Detect which cell encompasses the target text, then output its (x, y) center coordinate. 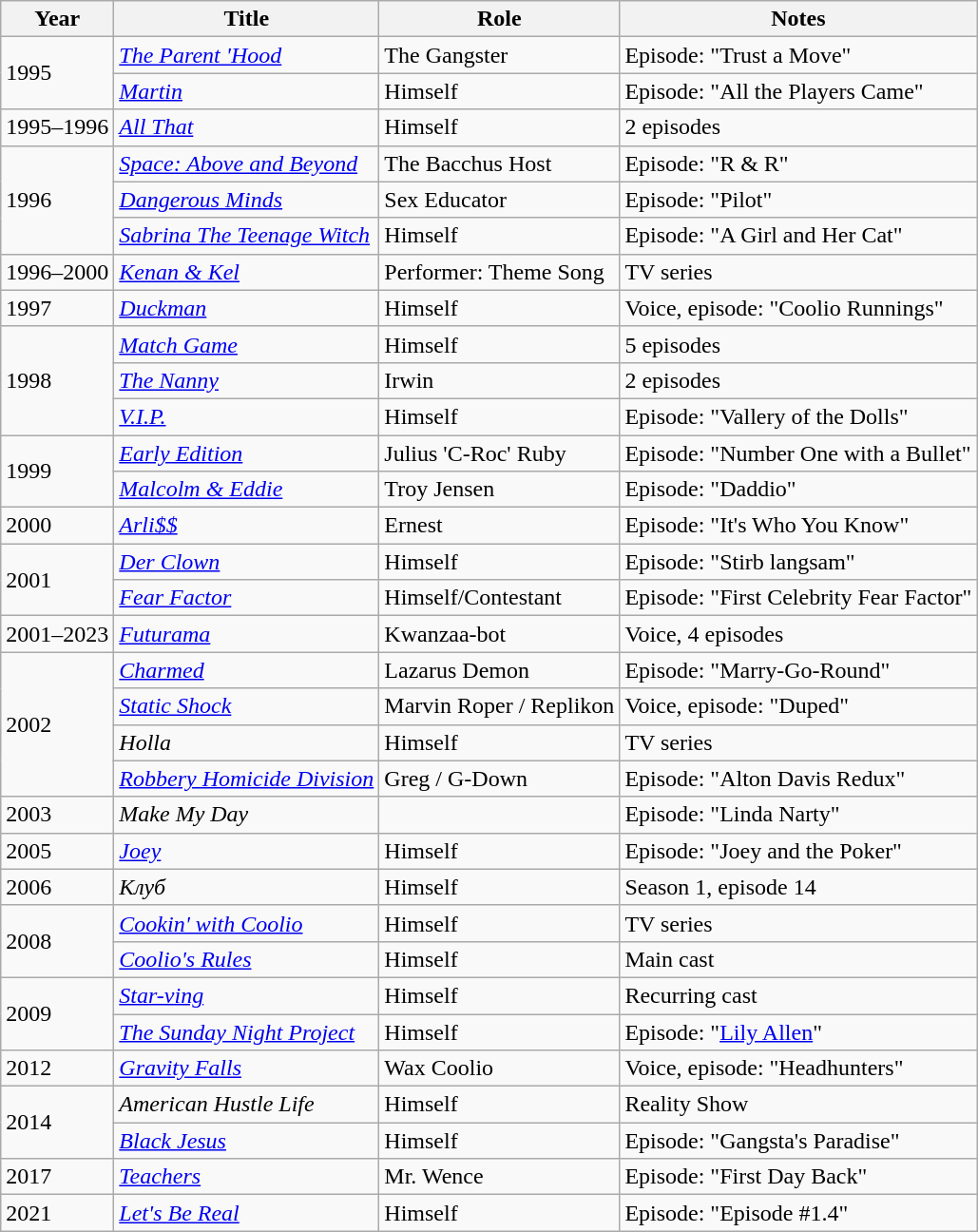
Joey (247, 851)
Troy Jensen (500, 490)
The Bacchus Host (500, 164)
Year (57, 19)
Gravity Falls (247, 1068)
Malcolm & Eddie (247, 490)
The Sunday Night Project (247, 1031)
1998 (57, 380)
Notes (798, 19)
The Gangster (500, 55)
Voice, episode: "Coolio Runnings" (798, 308)
2003 (57, 815)
Episode: "First Celebrity Fear Factor" (798, 598)
2009 (57, 1013)
Episode: "Stirb langsam" (798, 562)
Voice, episode: "Duped" (798, 706)
Episode: "Daddio" (798, 490)
Early Edition (247, 453)
Episode: "R & R" (798, 164)
2017 (57, 1177)
2002 (57, 724)
Sex Educator (500, 200)
Irwin (500, 380)
Futurama (247, 634)
Performer: Theme Song (500, 272)
2001–2023 (57, 634)
Season 1, episode 14 (798, 887)
V.I.P. (247, 416)
Holla (247, 742)
2006 (57, 887)
2021 (57, 1213)
Der Clown (247, 562)
Julius 'C-Roc' Ruby (500, 453)
Episode: "Trust a Move" (798, 55)
Voice, episode: "Headhunters" (798, 1068)
Dangerous Minds (247, 200)
Reality Show (798, 1105)
Coolio's Rules (247, 959)
Match Game (247, 344)
Kenan & Kel (247, 272)
Role (500, 19)
Episode: "It's Who You Know" (798, 526)
Recurring cast (798, 995)
Episode: "Gangsta's Paradise" (798, 1141)
Duckman (247, 308)
Ernest (500, 526)
Episode: "Lily Allen" (798, 1031)
Star-ving (247, 995)
Static Shock (247, 706)
1996–2000 (57, 272)
2012 (57, 1068)
Black Jesus (247, 1141)
Episode: "All the Players Came" (798, 91)
All That (247, 127)
Voice, 4 episodes (798, 634)
5 episodes (798, 344)
Marvin Roper / Replikon (500, 706)
Episode: "Episode #1.4" (798, 1213)
Episode: "Joey and the Poker" (798, 851)
Episode: "A Girl and Her Cat" (798, 236)
Episode: "Alton Davis Redux" (798, 779)
1999 (57, 472)
Episode: "Number One with a Bullet" (798, 453)
Kwanzaa-bot (500, 634)
Greg / G-Down (500, 779)
American Hustle Life (247, 1105)
Space: Above and Beyond (247, 164)
Himself/Contestant (500, 598)
Клуб (247, 887)
Lazarus Demon (500, 670)
Episode: "Marry-Go-Round" (798, 670)
2008 (57, 941)
Arli$$ (247, 526)
Make My Day (247, 815)
1996 (57, 200)
Episode: "Linda Narty" (798, 815)
1997 (57, 308)
Episode: "First Day Back" (798, 1177)
The Parent 'Hood (247, 55)
2000 (57, 526)
Mr. Wence (500, 1177)
Let's Be Real (247, 1213)
Martin (247, 91)
Cookin' with Coolio (247, 923)
Fear Factor (247, 598)
The Nanny (247, 380)
Teachers (247, 1177)
2014 (57, 1123)
Episode: "Vallery of the Dolls" (798, 416)
Main cast (798, 959)
Sabrina The Teenage Witch (247, 236)
1995–1996 (57, 127)
Title (247, 19)
1995 (57, 73)
Episode: "Pilot" (798, 200)
Robbery Homicide Division (247, 779)
2001 (57, 580)
Charmed (247, 670)
Wax Coolio (500, 1068)
2005 (57, 851)
